Find where the given text appears and provide that cell's center as [X, Y] coordinate. 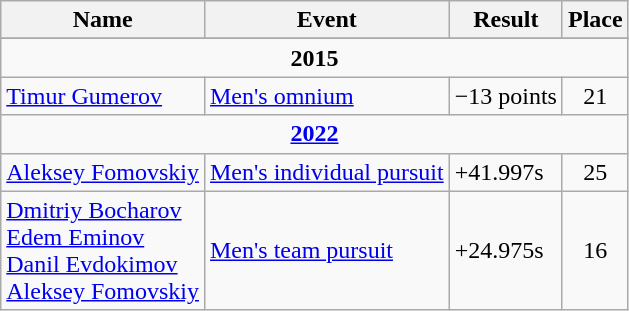
Dmitriy BocharovEdem EminovDanil EvdokimovAleksey Fomovskiy [103, 250]
Result [506, 20]
Event [326, 20]
Place [595, 20]
Men's individual pursuit [326, 172]
Men's team pursuit [326, 250]
16 [595, 250]
Name [103, 20]
21 [595, 96]
+24.975s [506, 250]
Aleksey Fomovskiy [103, 172]
2022 [314, 134]
2015 [314, 58]
−13 points [506, 96]
+41.997s [506, 172]
Timur Gumerov [103, 96]
25 [595, 172]
Men's omnium [326, 96]
